From the cell containing the given text, extract its center point as (x, y) coordinate. 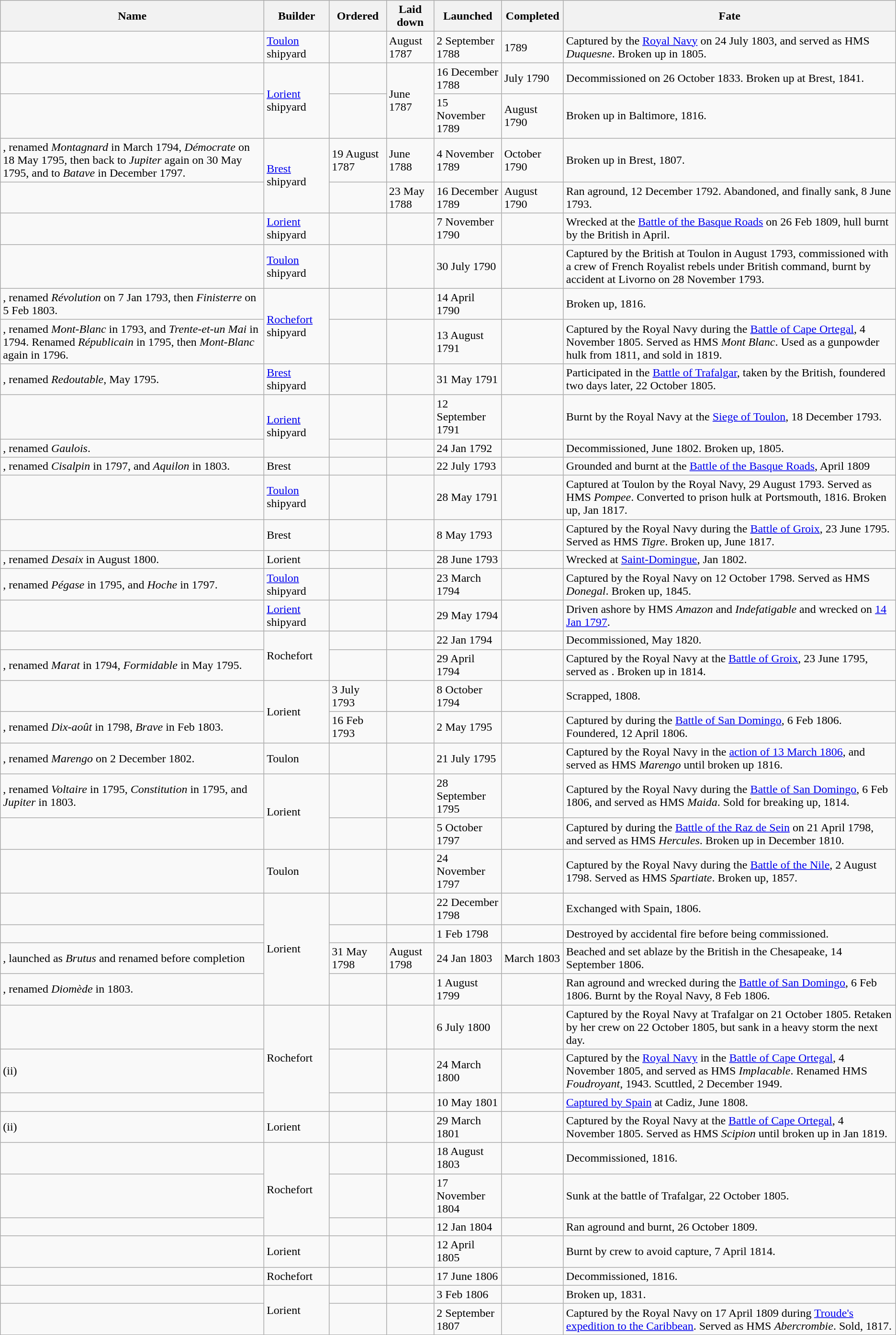
June 1788 (410, 160)
12 Jan 1804 (468, 1227)
13 August 1791 (468, 341)
Captured by Spain at Cadiz, June 1808. (729, 1102)
29 March 1801 (468, 1127)
Burnt by the Royal Navy at the Siege of Toulon, 18 December 1793. (729, 417)
March 1803 (532, 959)
7 November 1790 (468, 229)
Captured by the Royal Navy at Trafalgar on 21 October 1805. Retaken by her crew on 22 October 1805, but sank in a heavy storm the next day. (729, 1027)
24 March 1800 (468, 1071)
23 May 1788 (410, 197)
17 November 1804 (468, 1196)
Captured by the Royal Navy on 17 April 1809 during Troude's expedition to the Caribbean. Served as HMS Abercrombie. Sold, 1817. (729, 1319)
Captured by the Royal Navy at the Battle of Groix, 23 June 1795, served as . Broken up in 1814. (729, 665)
2 May 1795 (468, 727)
Decommissioned, May 1820. (729, 640)
Burnt by crew to avoid capture, 7 April 1814. (729, 1252)
Driven ashore by HMS Amazon and Indefatigable and wrecked on 14 Jan 1797. (729, 616)
Captured by the Royal Navy during the Battle of the Nile, 2 August 1798. Served as HMS Spartiate. Broken up, 1857. (729, 871)
Captured by during the Battle of the Raz de Sein on 21 April 1798, and served as HMS Hercules. Broken up in December 1810. (729, 833)
21 July 1795 (468, 758)
, renamed Pégase in 1795, and Hoche in 1797. (132, 584)
Broken up, 1816. (729, 304)
Ordered (358, 16)
16 Feb 1793 (358, 727)
16 December 1788 (468, 79)
Broken up, 1831. (729, 1294)
29 May 1794 (468, 616)
2 September 1807 (468, 1319)
, renamed Montagnard in March 1794, Démocrate on 18 May 1795, then back to Jupiter again on 30 May 1795, and to Batave in December 1797. (132, 160)
, renamed Desaix in August 1800. (132, 560)
6 July 1800 (468, 1027)
3 July 1793 (358, 696)
1 August 1799 (468, 989)
12 April 1805 (468, 1252)
1789 (532, 47)
Grounded and burnt at the Battle of the Basque Roads, April 1809 (729, 466)
Broken up in Brest, 1807. (729, 160)
, renamed Redoutable, May 1795. (132, 379)
31 May 1798 (358, 959)
Name (132, 16)
, renamed Marengo on 2 December 1802. (132, 758)
Rochefort shipyard (297, 326)
Fate (729, 16)
, renamed Révolution on 7 Jan 1793, then Finisterre on 5 Feb 1803. (132, 304)
Wrecked at the Battle of the Basque Roads on 26 Feb 1809, hull burnt by the British in April. (729, 229)
22 Jan 1794 (468, 640)
, launched as Brutus and renamed before completion (132, 959)
10 May 1801 (468, 1102)
Decommissioned on 26 October 1833. Broken up at Brest, 1841. (729, 79)
, renamed Diomède in 1803. (132, 989)
17 June 1806 (468, 1276)
Scrapped, 1808. (729, 696)
12 September 1791 (468, 417)
August 1798 (410, 959)
28 September 1795 (468, 796)
2 September 1788 (468, 47)
Completed (532, 16)
Participated in the Battle of Trafalgar, taken by the British, foundered two days later, 22 October 1805. (729, 379)
Sunk at the battle of Trafalgar, 22 October 1805. (729, 1196)
5 October 1797 (468, 833)
30 July 1790 (468, 266)
22 December 1798 (468, 909)
Ran aground and burnt, 26 October 1809. (729, 1227)
15 November 1789 (468, 116)
8 October 1794 (468, 696)
, renamed Voltaire in 1795, Constitution in 1795, and Jupiter in 1803. (132, 796)
Ran aground, 12 December 1792. Abandoned, and finally sank, 8 June 1793. (729, 197)
24 November 1797 (468, 871)
14 April 1790 (468, 304)
, renamed Cisalpin in 1797, and Aquilon in 1803. (132, 466)
Wrecked at Saint-Domingue, Jan 1802. (729, 560)
Captured by the Royal Navy on 24 July 1803, and served as HMS Duquesne. Broken up in 1805. (729, 47)
3 Feb 1806 (468, 1294)
Launched (468, 16)
Laid down (410, 16)
8 May 1793 (468, 535)
June 1787 (410, 101)
18 August 1803 (468, 1158)
Broken up in Baltimore, 1816. (729, 116)
Captured by the Royal Navy at the Battle of Cape Ortegal, 4 November 1805. Served as HMS Scipion until broken up in Jan 1819. (729, 1127)
August 1787 (410, 47)
Decommissioned, June 1802. Broken up, 1805. (729, 448)
28 May 1791 (468, 498)
, renamed Marat in 1794, Formidable in May 1795. (132, 665)
1 Feb 1798 (468, 933)
16 December 1789 (468, 197)
, renamed Gaulois. (132, 448)
Captured by the Royal Navy on 12 October 1798. Served as HMS Donegal. Broken up, 1845. (729, 584)
October 1790 (532, 160)
24 Jan 1803 (468, 959)
31 May 1791 (468, 379)
Captured by the Royal Navy in the action of 13 March 1806, and served as HMS Marengo until broken up 1816. (729, 758)
29 April 1794 (468, 665)
Exchanged with Spain, 1806. (729, 909)
24 Jan 1792 (468, 448)
Ran aground and wrecked during the Battle of San Domingo, 6 Feb 1806. Burnt by the Royal Navy, 8 Feb 1806. (729, 989)
July 1790 (532, 79)
Captured by the Royal Navy during the Battle of San Domingo, 6 Feb 1806, and served as HMS Maida. Sold for breaking up, 1814. (729, 796)
22 July 1793 (468, 466)
23 March 1794 (468, 584)
, renamed Dix-août in 1798, Brave in Feb 1803. (132, 727)
Builder (297, 16)
, renamed Mont-Blanc in 1793, and Trente-et-un Mai in 1794. Renamed Républicain in 1795, then Mont-Blanc again in 1796. (132, 341)
Captured by the Royal Navy during the Battle of Groix, 23 June 1795. Served as HMS Tigre. Broken up, June 1817. (729, 535)
19 August 1787 (358, 160)
Captured by during the Battle of San Domingo, 6 Feb 1806. Foundered, 12 April 1806. (729, 727)
Destroyed by accidental fire before being commissioned. (729, 933)
Captured at Toulon by the Royal Navy, 29 August 1793. Served as HMS Pompee. Converted to prison hulk at Portsmouth, 1816. Broken up, Jan 1817. (729, 498)
Beached and set ablaze by the British in the Chesapeake, 14 September 1806. (729, 959)
4 November 1789 (468, 160)
28 June 1793 (468, 560)
